Scan for the cell matching the given text and deliver its [x, y] coordinate at center. 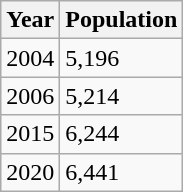
Year [30, 20]
5,214 [122, 96]
2004 [30, 58]
6,441 [122, 172]
Population [122, 20]
5,196 [122, 58]
6,244 [122, 134]
2015 [30, 134]
2006 [30, 96]
2020 [30, 172]
